Locate the cell with the specified text and output its [x, y] center coordinate. 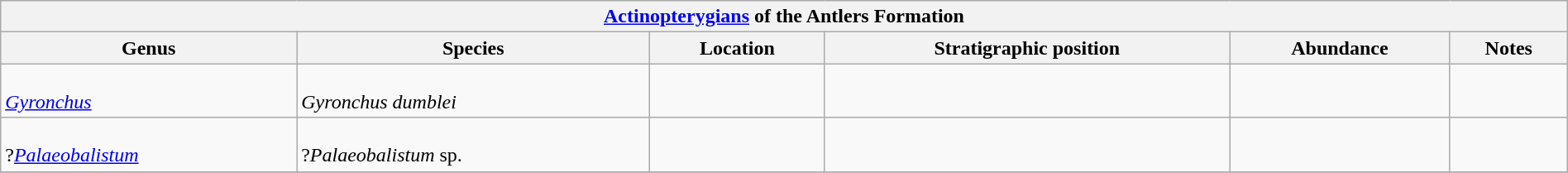
Gyronchus [149, 91]
Stratigraphic position [1027, 48]
Actinopterygians of the Antlers Formation [784, 17]
Location [738, 48]
?Palaeobalistum sp. [473, 144]
Species [473, 48]
Genus [149, 48]
Notes [1508, 48]
Abundance [1340, 48]
?Palaeobalistum [149, 144]
Gyronchus dumblei [473, 91]
